Return [X, Y] of the center of cell containing provided text 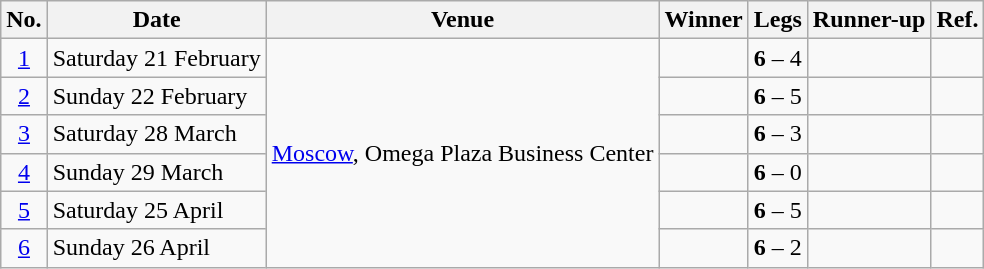
Date [156, 20]
Saturday 25 April [156, 210]
6 – 0 [778, 172]
Ref. [958, 20]
3 [24, 134]
5 [24, 210]
1 [24, 58]
Runner-up [869, 20]
Sunday 29 March [156, 172]
Sunday 22 February [156, 96]
6 – 3 [778, 134]
Sunday 26 April [156, 248]
Moscow, Omega Plaza Business Center [462, 153]
6 – 4 [778, 58]
Saturday 21 February [156, 58]
Winner [704, 20]
Legs [778, 20]
Saturday 28 March [156, 134]
Venue [462, 20]
6 – 2 [778, 248]
No. [24, 20]
2 [24, 96]
4 [24, 172]
6 [24, 248]
